Return (x, y) of the center of cell containing provided text 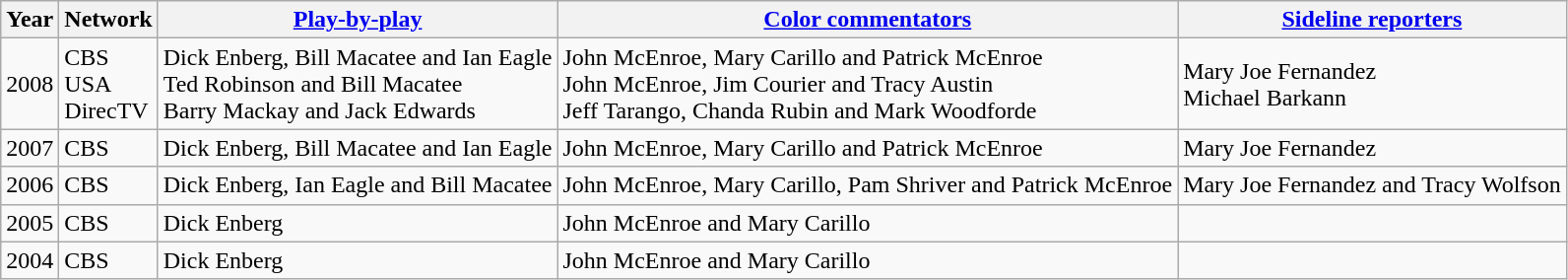
2008 (30, 84)
2004 (30, 260)
CBSUSADirecTV (108, 84)
Mary Joe Fernandez (1373, 148)
2005 (30, 223)
2007 (30, 148)
Year (30, 20)
Mary Joe Fernandez and Tracy Wolfson (1373, 185)
Mary Joe FernandezMichael Barkann (1373, 84)
Dick Enberg, Bill Macatee and Ian EagleTed Robinson and Bill MacateeBarry Mackay and Jack Edwards (358, 84)
2006 (30, 185)
John McEnroe, Mary Carillo and Patrick McEnroe (868, 148)
Color commentators (868, 20)
John McEnroe, Mary Carillo, Pam Shriver and Patrick McEnroe (868, 185)
John McEnroe, Mary Carillo and Patrick McEnroeJohn McEnroe, Jim Courier and Tracy AustinJeff Tarango, Chanda Rubin and Mark Woodforde (868, 84)
Dick Enberg, Ian Eagle and Bill Macatee (358, 185)
Sideline reporters (1373, 20)
Play-by-play (358, 20)
Dick Enberg, Bill Macatee and Ian Eagle (358, 148)
Network (108, 20)
